Output the [X, Y] coordinate of the center of the cell containing the given text.  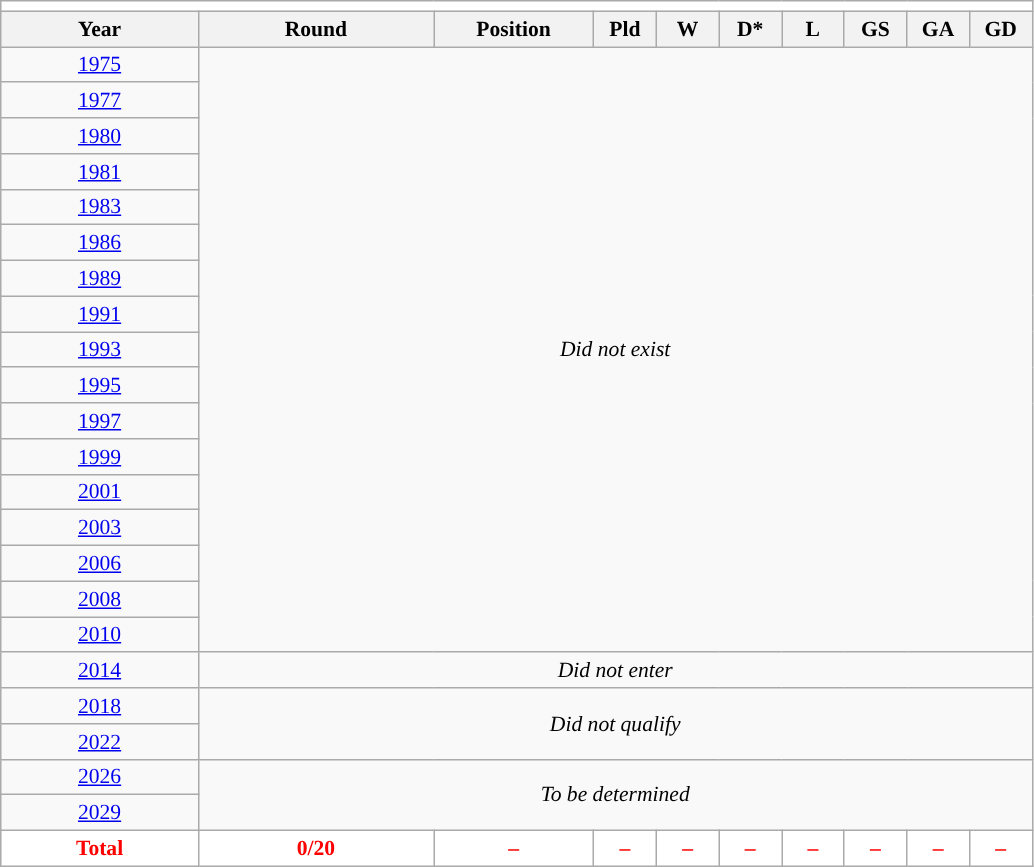
To be determined [615, 794]
2003 [100, 528]
Total [100, 849]
0/20 [316, 849]
D* [750, 29]
GA [938, 29]
Pld [626, 29]
1995 [100, 386]
Did not exist [615, 350]
2029 [100, 813]
1977 [100, 101]
2010 [100, 635]
1980 [100, 136]
W [688, 29]
1989 [100, 279]
2026 [100, 777]
2006 [100, 564]
Did not enter [615, 671]
1986 [100, 243]
1997 [100, 421]
2014 [100, 671]
Year [100, 29]
2001 [100, 492]
1993 [100, 350]
1999 [100, 457]
1991 [100, 314]
2008 [100, 599]
2018 [100, 706]
Did not qualify [615, 724]
1983 [100, 207]
GS [876, 29]
L [814, 29]
1981 [100, 172]
Position [514, 29]
GD [1000, 29]
Round [316, 29]
2022 [100, 742]
1975 [100, 65]
